From the cell containing the given text, extract its center point as (X, Y) coordinate. 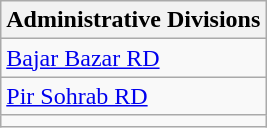
Pir Sohrab RD (134, 96)
Bajar Bazar RD (134, 58)
Administrative Divisions (134, 20)
